Detect which cell encompasses the target text, then output its (x, y) center coordinate. 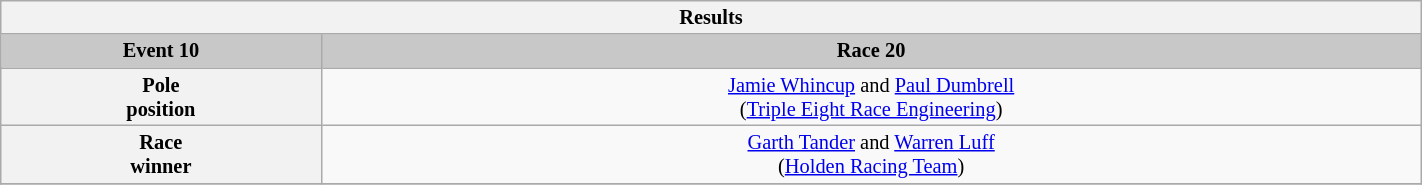
Race 20 (871, 51)
Event 10 (161, 51)
Racewinner (161, 154)
Poleposition (161, 97)
Garth Tander and Warren Luff(Holden Racing Team) (871, 154)
Results (711, 17)
Jamie Whincup and Paul Dumbrell(Triple Eight Race Engineering) (871, 97)
